Return [x, y] of the center of cell containing provided text 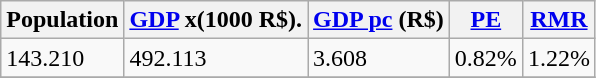
PE [486, 20]
143.210 [62, 58]
GDP pc (R$) [379, 20]
RMR [558, 20]
1.22% [558, 58]
492.113 [216, 58]
GDP x(1000 R$). [216, 20]
3.608 [379, 58]
Population [62, 20]
0.82% [486, 58]
